Locate the cell with the specified text and output its (x, y) center coordinate. 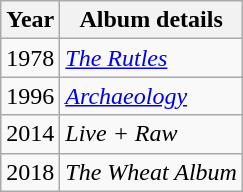
1996 (30, 96)
2018 (30, 172)
The Wheat Album (152, 172)
2014 (30, 134)
Live + Raw (152, 134)
1978 (30, 58)
Year (30, 20)
Album details (152, 20)
The Rutles (152, 58)
Archaeology (152, 96)
